Identify which cell holds the provided text, then report its [X, Y] central coordinate. 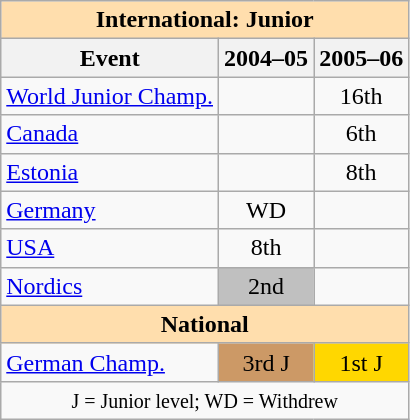
2004–05 [266, 58]
German Champ. [110, 362]
Estonia [110, 172]
1st J [362, 362]
International: Junior [205, 20]
WD [266, 210]
2005–06 [362, 58]
Nordics [110, 286]
Germany [110, 210]
3rd J [266, 362]
National [205, 324]
2nd [266, 286]
World Junior Champ. [110, 96]
Canada [110, 134]
USA [110, 248]
16th [362, 96]
Event [110, 58]
6th [362, 134]
J = Junior level; WD = Withdrew [205, 400]
